Extract the (x, y) coordinate from the center of the cell holding the provided text.  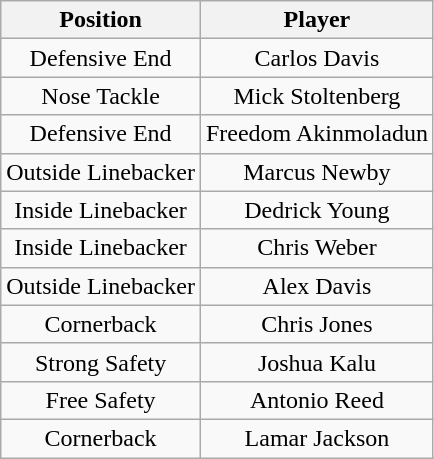
Strong Safety (101, 362)
Player (316, 20)
Antonio Reed (316, 400)
Alex Davis (316, 286)
Dedrick Young (316, 210)
Free Safety (101, 400)
Chris Weber (316, 248)
Carlos Davis (316, 58)
Position (101, 20)
Nose Tackle (101, 96)
Chris Jones (316, 324)
Freedom Akinmoladun (316, 134)
Joshua Kalu (316, 362)
Mick Stoltenberg (316, 96)
Marcus Newby (316, 172)
Lamar Jackson (316, 438)
